Find where the given text appears and provide that cell's center as (X, Y) coordinate. 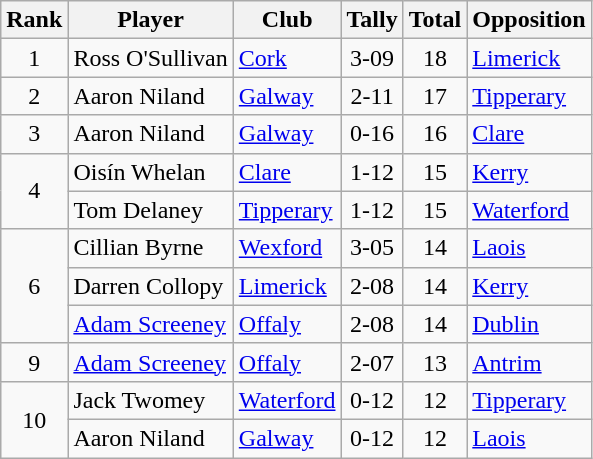
3-09 (372, 58)
2 (34, 96)
2-07 (372, 362)
Oisín Whelan (150, 172)
Cork (287, 58)
16 (435, 134)
Ross O'Sullivan (150, 58)
Tally (372, 20)
Wexford (287, 248)
4 (34, 191)
13 (435, 362)
10 (34, 419)
Antrim (529, 362)
6 (34, 286)
Opposition (529, 20)
3 (34, 134)
3-05 (372, 248)
Dublin (529, 324)
Jack Twomey (150, 400)
1 (34, 58)
Tom Delaney (150, 210)
0-16 (372, 134)
2-11 (372, 96)
Player (150, 20)
18 (435, 58)
Total (435, 20)
Darren Collopy (150, 286)
9 (34, 362)
Cillian Byrne (150, 248)
Rank (34, 20)
Club (287, 20)
17 (435, 96)
